Extract the (x, y) coordinate from the center of the cell holding the provided text.  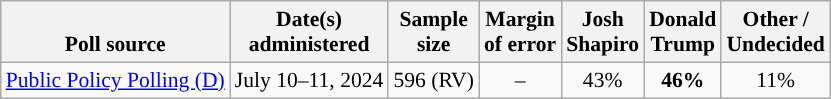
Other /Undecided (775, 32)
Public Policy Polling (D) (116, 80)
DonaldTrump (682, 32)
– (520, 80)
43% (602, 80)
11% (775, 80)
46% (682, 80)
July 10–11, 2024 (310, 80)
JoshShapiro (602, 32)
Poll source (116, 32)
596 (RV) (434, 80)
Date(s)administered (310, 32)
Marginof error (520, 32)
Samplesize (434, 32)
